Provide the (x, y) coordinate of the cell's center where the given text is located.  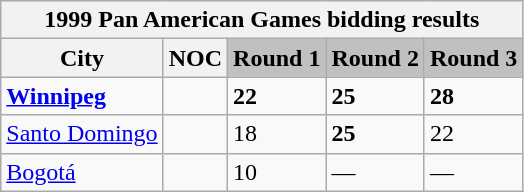
Round 3 (473, 58)
28 (473, 96)
Santo Domingo (82, 134)
City (82, 58)
1999 Pan American Games bidding results (262, 20)
18 (277, 134)
Round 2 (375, 58)
Winnipeg (82, 96)
NOC (195, 58)
Bogotá (82, 172)
Round 1 (277, 58)
10 (277, 172)
